Determine the (X, Y) coordinate at the center of the cell enclosing the given text.  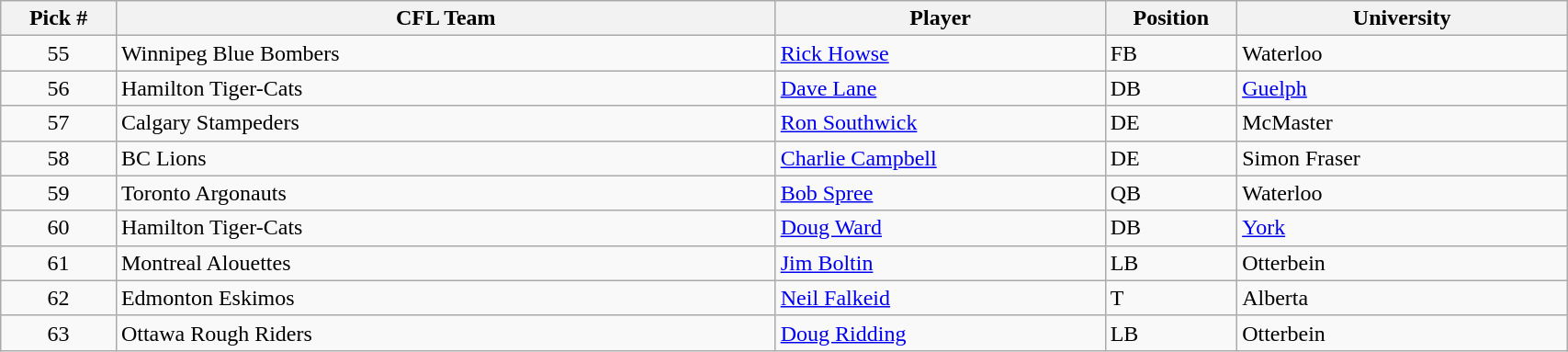
Doug Ridding (941, 333)
Simon Fraser (1402, 158)
57 (59, 123)
Toronto Argonauts (446, 193)
Alberta (1402, 298)
QB (1171, 193)
Rick Howse (941, 53)
Edmonton Eskimos (446, 298)
Dave Lane (941, 88)
York (1402, 228)
FB (1171, 53)
University (1402, 18)
61 (59, 263)
Montreal Alouettes (446, 263)
Winnipeg Blue Bombers (446, 53)
60 (59, 228)
Jim Boltin (941, 263)
Ron Southwick (941, 123)
63 (59, 333)
56 (59, 88)
BC Lions (446, 158)
Pick # (59, 18)
55 (59, 53)
58 (59, 158)
Charlie Campbell (941, 158)
Neil Falkeid (941, 298)
59 (59, 193)
McMaster (1402, 123)
CFL Team (446, 18)
62 (59, 298)
Guelph (1402, 88)
Player (941, 18)
T (1171, 298)
Ottawa Rough Riders (446, 333)
Doug Ward (941, 228)
Calgary Stampeders (446, 123)
Bob Spree (941, 193)
Position (1171, 18)
